Return the (X, Y) coordinate for the center point of the cell that contains the specified text.  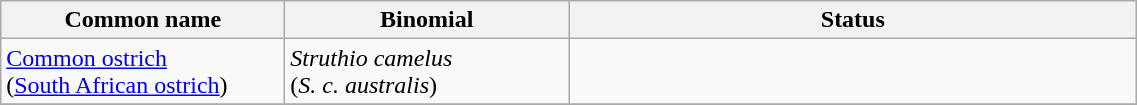
Common name (143, 20)
Struthio camelus(S. c. australis) (427, 72)
Binomial (427, 20)
Common ostrich(South African ostrich) (143, 72)
Status (853, 20)
